Scan for the cell matching the given text and deliver its [X, Y] coordinate at center. 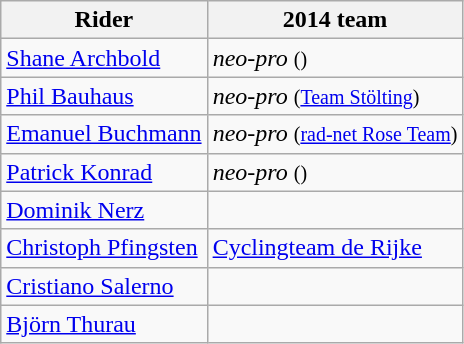
Rider [104, 20]
Christoph Pfingsten [104, 248]
Cyclingteam de Rijke [335, 248]
Shane Archbold [104, 58]
neo-pro (Team Stölting) [335, 96]
Cristiano Salerno [104, 286]
neo-pro (rad-net Rose Team) [335, 134]
Björn Thurau [104, 324]
Phil Bauhaus [104, 96]
Patrick Konrad [104, 172]
Emanuel Buchmann [104, 134]
Dominik Nerz [104, 210]
2014 team [335, 20]
